For the text-containing cell, return its midpoint in (X, Y) coordinate format. 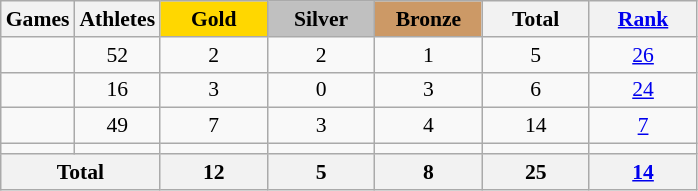
8 (428, 172)
49 (117, 126)
24 (642, 90)
Bronze (428, 19)
4 (428, 126)
26 (642, 55)
16 (117, 90)
0 (320, 90)
Gold (214, 19)
Rank (642, 19)
12 (214, 172)
25 (536, 172)
Silver (320, 19)
Athletes (117, 19)
Games (38, 19)
1 (428, 55)
52 (117, 55)
6 (536, 90)
